For the text-containing cell, return its midpoint in [X, Y] coordinate format. 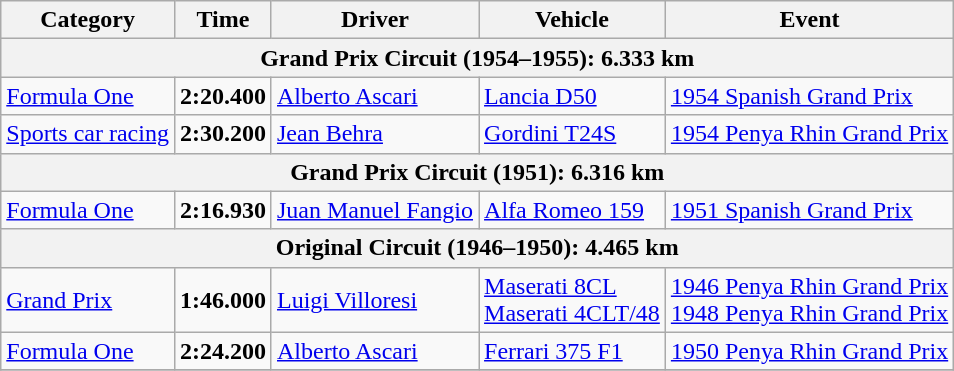
Luigi Villoresi [374, 300]
Grand Prix Circuit (1954–1955): 6.333 km [478, 58]
Grand Prix [88, 300]
Time [222, 20]
Event [809, 20]
1954 Spanish Grand Prix [809, 96]
Original Circuit (1946–1950): 4.465 km [478, 248]
1950 Penya Rhin Grand Prix [809, 351]
1946 Penya Rhin Grand Prix1948 Penya Rhin Grand Prix [809, 300]
Ferrari 375 F1 [572, 351]
2:20.400 [222, 96]
Gordini T24S [572, 134]
Alfa Romeo 159 [572, 210]
Maserati 8CL Maserati 4CLT/48 [572, 300]
1954 Penya Rhin Grand Prix [809, 134]
Sports car racing [88, 134]
1951 Spanish Grand Prix [809, 210]
Grand Prix Circuit (1951): 6.316 km [478, 172]
Juan Manuel Fangio [374, 210]
Lancia D50 [572, 96]
Category [88, 20]
2:30.200 [222, 134]
1:46.000 [222, 300]
Vehicle [572, 20]
Driver [374, 20]
2:16.930 [222, 210]
Jean Behra [374, 134]
2:24.200 [222, 351]
